Locate the cell with the specified text and output its (x, y) center coordinate. 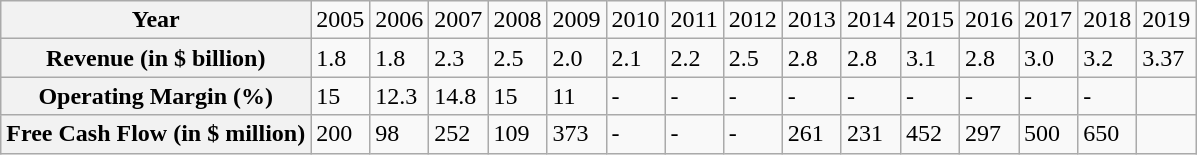
261 (812, 134)
373 (576, 134)
2008 (518, 20)
200 (340, 134)
3.0 (1048, 58)
231 (870, 134)
Year (156, 20)
500 (1048, 134)
2.0 (576, 58)
2011 (694, 20)
2.3 (458, 58)
650 (1108, 134)
2005 (340, 20)
297 (988, 134)
12.3 (400, 96)
2.1 (636, 58)
2.2 (694, 58)
Operating Margin (%) (156, 96)
2010 (636, 20)
2015 (930, 20)
14.8 (458, 96)
3.2 (1108, 58)
2018 (1108, 20)
2007 (458, 20)
Free Cash Flow (in $ million) (156, 134)
11 (576, 96)
2012 (752, 20)
2006 (400, 20)
2013 (812, 20)
3.37 (1166, 58)
3.1 (930, 58)
2016 (988, 20)
2019 (1166, 20)
Revenue (in $ billion) (156, 58)
452 (930, 134)
98 (400, 134)
2014 (870, 20)
2017 (1048, 20)
109 (518, 134)
252 (458, 134)
2009 (576, 20)
